From the cell containing the given text, extract its center point as (x, y) coordinate. 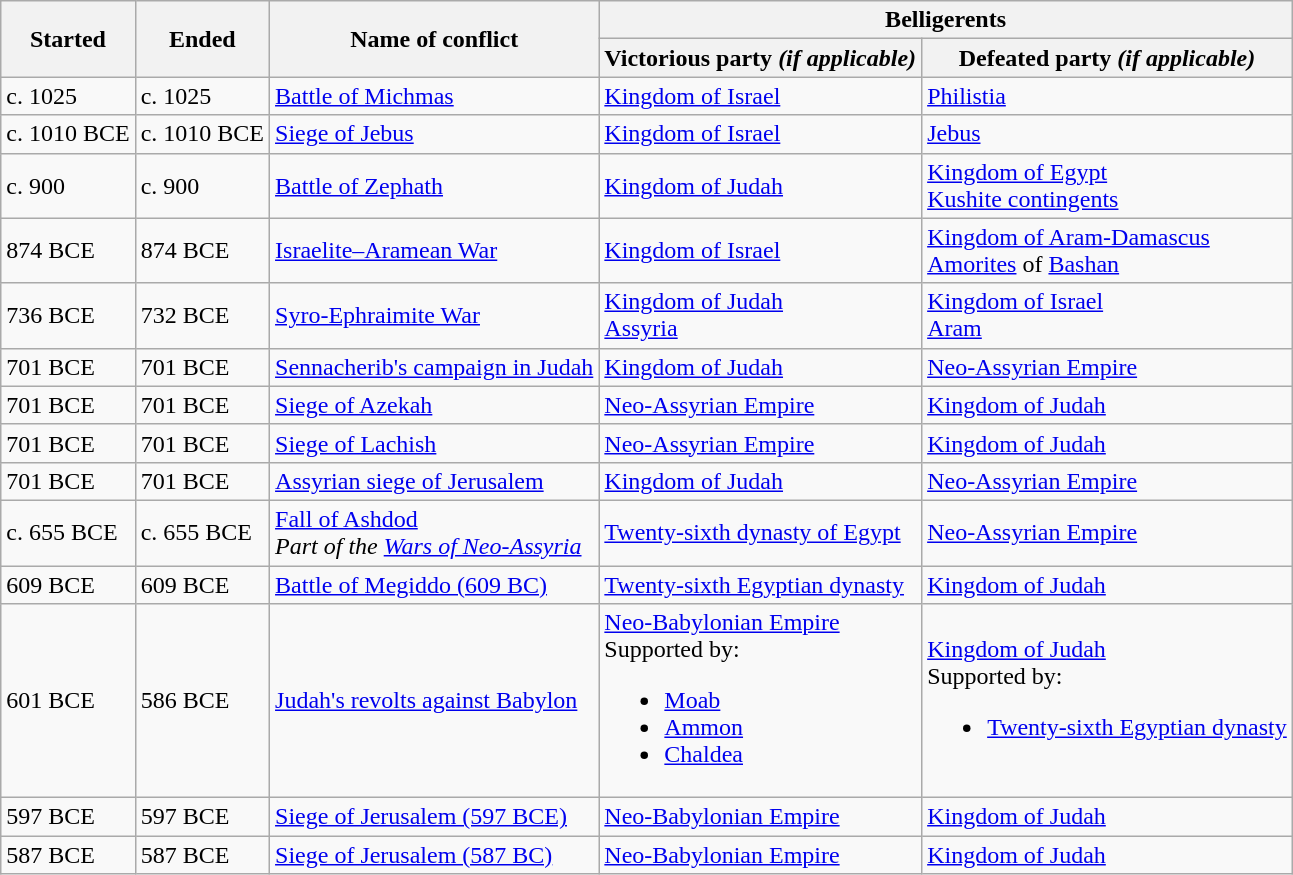
Sennacherib's campaign in Judah (434, 367)
586 BCE (202, 701)
Assyrian siege of Jerusalem (434, 481)
Started (68, 39)
Fall of AshdodPart of the Wars of Neo-Assyria (434, 532)
Kingdom of EgyptKushite contingents (1108, 186)
Battle of Michmas (434, 96)
Siege of Jerusalem (597 BCE) (434, 817)
Neo-Babylonian EmpireSupported by:MoabAmmonChaldea (760, 701)
Siege of Jerusalem (587 BC) (434, 855)
Twenty-sixth Egyptian dynasty (760, 585)
Judah's revolts against Babylon (434, 701)
736 BCE (68, 316)
732 BCE (202, 316)
Name of conflict (434, 39)
Kingdom of IsraelAram (1108, 316)
Victorious party (if applicable) (760, 58)
Twenty-sixth dynasty of Egypt (760, 532)
Defeated party (if applicable) (1108, 58)
Syro-Ephraimite War (434, 316)
Belligerents (946, 20)
Kingdom of Aram-DamascusAmorites of Bashan (1108, 250)
Siege of Lachish (434, 443)
Israelite–Aramean War (434, 250)
Battle of Megiddo (609 BC) (434, 585)
Philistia (1108, 96)
Siege of Azekah (434, 405)
601 BCE (68, 701)
Kingdom of JudahAssyria (760, 316)
Ended (202, 39)
Siege of Jebus (434, 134)
Battle of Zephath (434, 186)
Jebus (1108, 134)
Kingdom of JudahSupported by:Twenty-sixth Egyptian dynasty (1108, 701)
